Extract the (x, y) coordinate from the center of the cell holding the provided text.  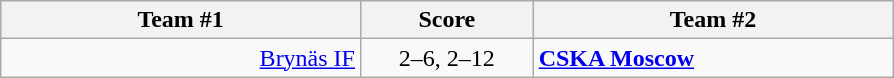
Score (446, 20)
2–6, 2–12 (446, 58)
Team #1 (181, 20)
Brynäs IF (181, 58)
CSKA Moscow (713, 58)
Team #2 (713, 20)
